Return the (X, Y) coordinate for the center point of the cell that contains the specified text.  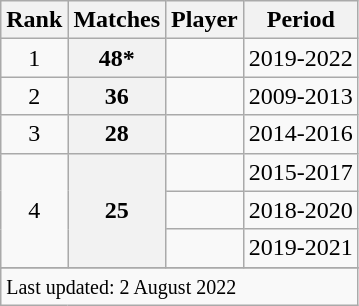
25 (117, 210)
4 (34, 210)
1 (34, 58)
2 (34, 96)
2018-2020 (300, 210)
48* (117, 58)
Rank (34, 20)
Player (205, 20)
Period (300, 20)
2009-2013 (300, 96)
2019-2021 (300, 248)
28 (117, 134)
36 (117, 96)
2015-2017 (300, 172)
3 (34, 134)
Matches (117, 20)
2019-2022 (300, 58)
2014-2016 (300, 134)
Last updated: 2 August 2022 (180, 286)
